Extract the [X, Y] coordinate from the center of the cell holding the provided text.  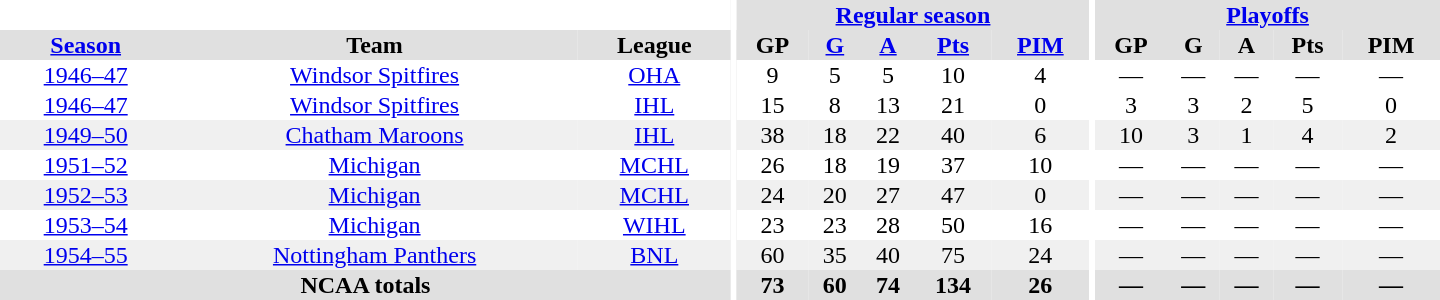
75 [954, 255]
35 [834, 255]
73 [773, 285]
37 [954, 165]
Season [86, 45]
Team [374, 45]
Playoffs [1268, 15]
6 [1040, 135]
19 [888, 165]
22 [888, 135]
OHA [654, 75]
134 [954, 285]
BNL [654, 255]
1949–50 [86, 135]
NCAA totals [366, 285]
Chatham Maroons [374, 135]
WIHL [654, 225]
9 [773, 75]
74 [888, 285]
38 [773, 135]
21 [954, 105]
16 [1040, 225]
28 [888, 225]
20 [834, 195]
13 [888, 105]
47 [954, 195]
League [654, 45]
8 [834, 105]
Nottingham Panthers [374, 255]
27 [888, 195]
1953–54 [86, 225]
1 [1246, 135]
1952–53 [86, 195]
1954–55 [86, 255]
1951–52 [86, 165]
50 [954, 225]
Regular season [914, 15]
15 [773, 105]
